Extract the [X, Y] coordinate from the center of the cell holding the provided text.  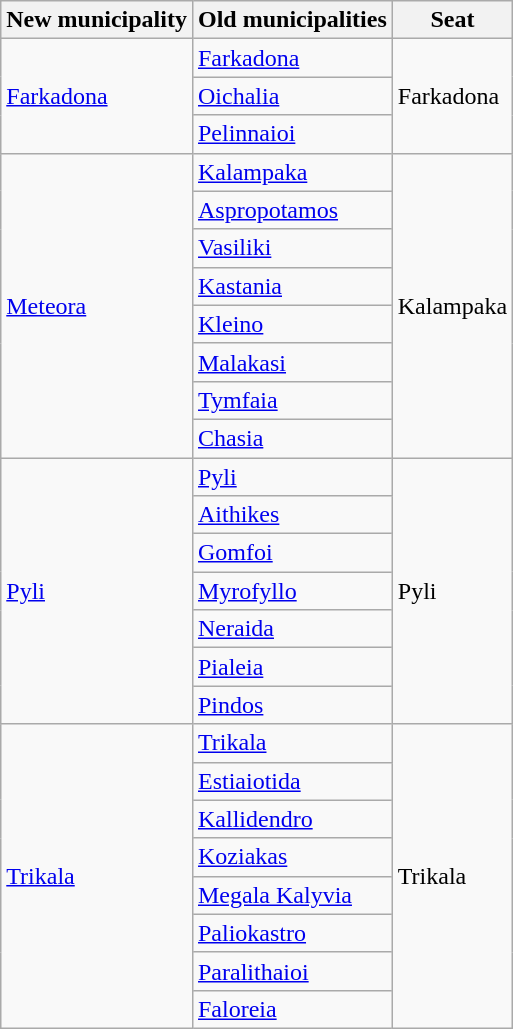
Pelinnaioi [292, 134]
Tymfaia [292, 400]
Chasia [292, 438]
Pindos [292, 705]
Seat [452, 20]
Meteora [97, 305]
Myrofyllo [292, 591]
Koziakas [292, 857]
Malakasi [292, 362]
Aspropotamos [292, 210]
Estiaiotida [292, 781]
Paralithaioi [292, 971]
Paliokastro [292, 933]
Vasiliki [292, 248]
Megala Kalyvia [292, 895]
Aithikes [292, 515]
Faloreia [292, 1009]
Gomfoi [292, 553]
Old municipalities [292, 20]
New municipality [97, 20]
Kallidendro [292, 819]
Oichalia [292, 96]
Neraida [292, 629]
Kastania [292, 286]
Pialeia [292, 667]
Kleino [292, 324]
